Search for the cell housing the specified text and yield its (x, y) center coordinate. 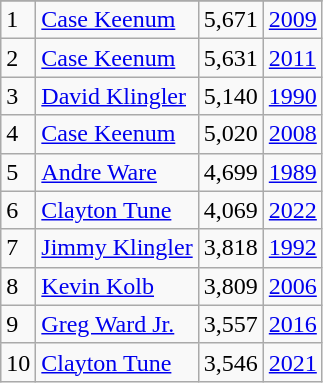
10 (18, 362)
Andre Ware (117, 172)
Kevin Kolb (117, 286)
7 (18, 248)
2006 (292, 286)
2 (18, 58)
2008 (292, 134)
4 (18, 134)
2021 (292, 362)
Greg Ward Jr. (117, 324)
3,818 (230, 248)
3,809 (230, 286)
5,020 (230, 134)
3 (18, 96)
4,699 (230, 172)
2016 (292, 324)
5 (18, 172)
8 (18, 286)
4,069 (230, 210)
5,140 (230, 96)
2022 (292, 210)
1989 (292, 172)
2011 (292, 58)
1990 (292, 96)
3,546 (230, 362)
1992 (292, 248)
3,557 (230, 324)
5,631 (230, 58)
2009 (292, 20)
6 (18, 210)
Jimmy Klingler (117, 248)
David Klingler (117, 96)
1 (18, 20)
9 (18, 324)
5,671 (230, 20)
